Locate the cell with the specified text and output its (x, y) center coordinate. 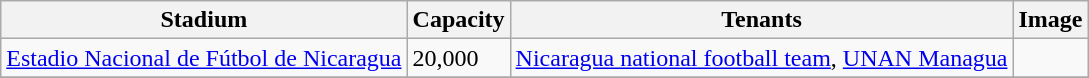
20,000 (458, 58)
Stadium (204, 20)
Tenants (762, 20)
Estadio Nacional de Fútbol de Nicaragua (204, 58)
Capacity (458, 20)
Nicaragua national football team, UNAN Managua (762, 58)
Image (1050, 20)
